Identify which cell holds the provided text, then report its [x, y] central coordinate. 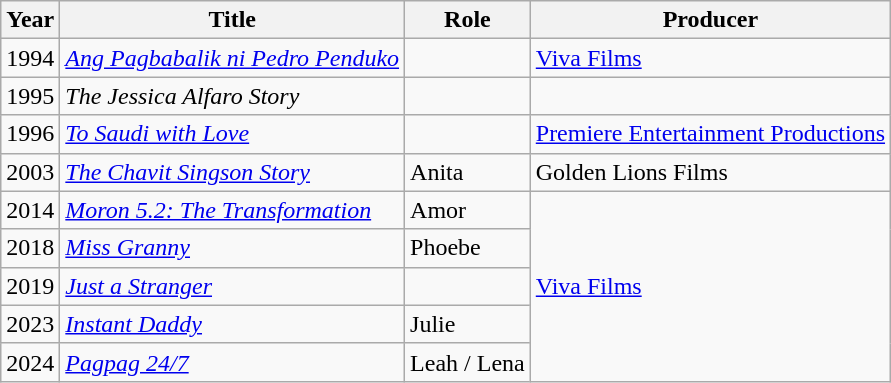
Phoebe [468, 248]
The Jessica Alfaro Story [232, 96]
2018 [30, 248]
The Chavit Singson Story [232, 172]
Julie [468, 324]
Premiere Entertainment Productions [710, 134]
2019 [30, 286]
Amor [468, 210]
Moron 5.2: The Transformation [232, 210]
Ang Pagbabalik ni Pedro Penduko [232, 58]
1995 [30, 96]
Title [232, 20]
2023 [30, 324]
Just a Stranger [232, 286]
1996 [30, 134]
2003 [30, 172]
Golden Lions Films [710, 172]
Producer [710, 20]
Anita [468, 172]
Pagpag 24/7 [232, 362]
Year [30, 20]
2024 [30, 362]
1994 [30, 58]
Role [468, 20]
To Saudi with Love [232, 134]
2014 [30, 210]
Instant Daddy [232, 324]
Miss Granny [232, 248]
Leah / Lena [468, 362]
